Identify which cell holds the provided text, then report its [X, Y] central coordinate. 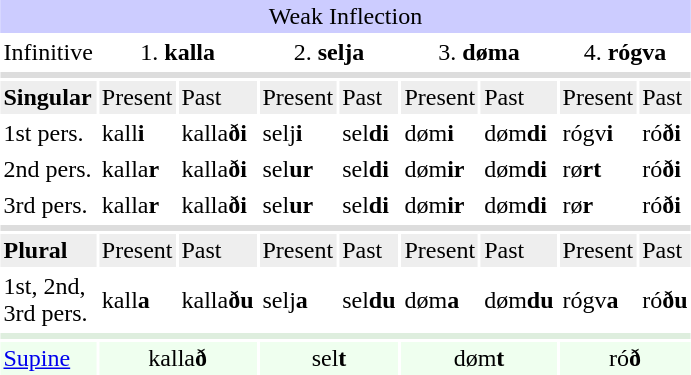
kalla [138, 300]
Singular [48, 98]
3rd pers. [48, 206]
dømdu [518, 300]
kalli [138, 134]
2nd pers. [48, 170]
3. døma [480, 52]
selja [298, 300]
4. rógva [626, 52]
1st pers. [48, 134]
2. selja [328, 52]
kallað [178, 358]
rør [598, 206]
rørt [598, 170]
kallaðu [217, 300]
Supine [48, 358]
selji [298, 134]
Plural [48, 250]
róðu [664, 300]
Weak Inflection [345, 16]
Infinitive [48, 52]
róð [626, 358]
seldu [368, 300]
1. kalla [178, 52]
rógvi [598, 134]
selt [328, 358]
1st, 2nd, 3rd pers. [48, 300]
døma [440, 300]
rógva [598, 300]
dømt [480, 358]
dømi [440, 134]
